Scan for the cell matching the given text and deliver its (x, y) coordinate at center. 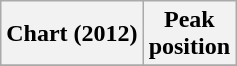
Chart (2012) (72, 34)
Peakposition (189, 34)
